Determine the (x, y) coordinate at the center of the cell enclosing the given text.  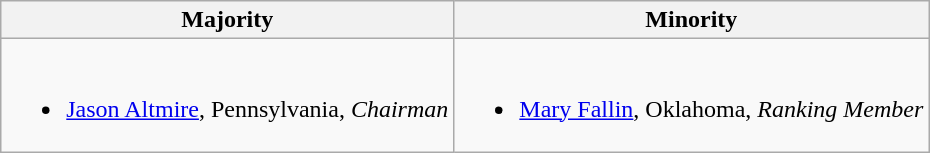
Minority (692, 20)
Jason Altmire, Pennsylvania, Chairman (228, 96)
Majority (228, 20)
Mary Fallin, Oklahoma, Ranking Member (692, 96)
